Pinpoint the cell where the given text exists, returning its [x, y] midpoint coordinate. 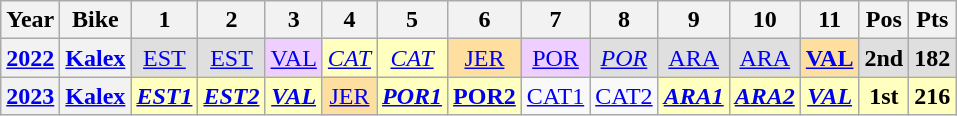
5 [412, 20]
6 [485, 20]
Bike [96, 20]
182 [932, 58]
7 [555, 20]
Pos [884, 20]
1 [164, 20]
3 [294, 20]
2022 [30, 58]
POR2 [485, 96]
ARA1 [694, 96]
11 [830, 20]
CAT2 [624, 96]
2 [232, 20]
EST1 [164, 96]
POR1 [412, 96]
216 [932, 96]
Year [30, 20]
8 [624, 20]
ARA2 [764, 96]
4 [349, 20]
9 [694, 20]
EST2 [232, 96]
CAT1 [555, 96]
2023 [30, 96]
Pts [932, 20]
10 [764, 20]
2nd [884, 58]
1st [884, 96]
